Output the (X, Y) coordinate of the center of the cell containing the given text.  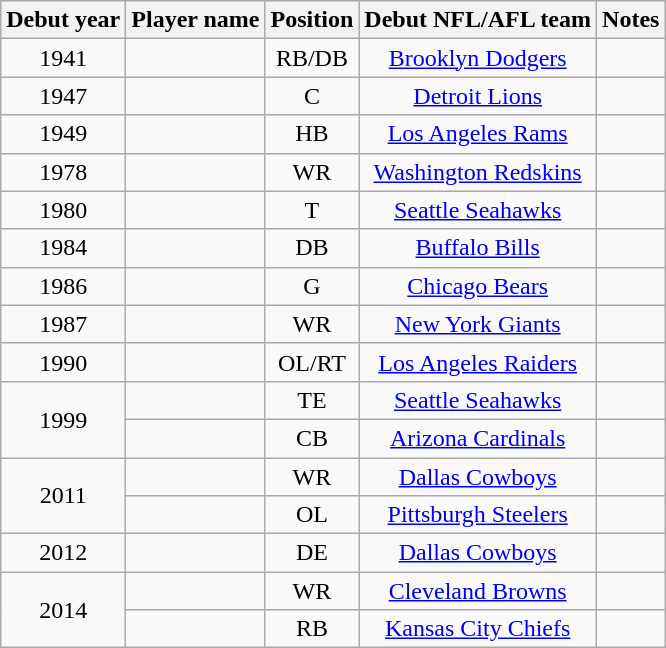
Detroit Lions (478, 96)
HB (312, 134)
Brooklyn Dodgers (478, 58)
G (312, 286)
Buffalo Bills (478, 248)
Washington Redskins (478, 172)
2011 (64, 496)
Position (312, 20)
Los Angeles Rams (478, 134)
DB (312, 248)
1947 (64, 96)
1999 (64, 419)
1949 (64, 134)
TE (312, 400)
Pittsburgh Steelers (478, 515)
1980 (64, 210)
Arizona Cardinals (478, 438)
1987 (64, 324)
Los Angeles Raiders (478, 362)
Notes (631, 20)
OL (312, 515)
OL/RT (312, 362)
2014 (64, 610)
1978 (64, 172)
Cleveland Browns (478, 591)
New York Giants (478, 324)
Kansas City Chiefs (478, 629)
T (312, 210)
Debut NFL/AFL team (478, 20)
1984 (64, 248)
Debut year (64, 20)
C (312, 96)
1941 (64, 58)
1990 (64, 362)
DE (312, 553)
2012 (64, 553)
Player name (196, 20)
Chicago Bears (478, 286)
RB/DB (312, 58)
RB (312, 629)
CB (312, 438)
1986 (64, 286)
